For the text-containing cell, return its midpoint in (x, y) coordinate format. 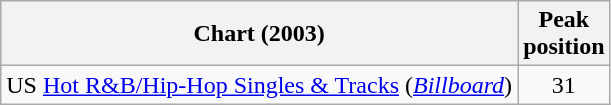
Peakposition (564, 34)
Chart (2003) (260, 34)
31 (564, 85)
US Hot R&B/Hip-Hop Singles & Tracks (Billboard) (260, 85)
